Search for the cell housing the specified text and yield its (x, y) center coordinate. 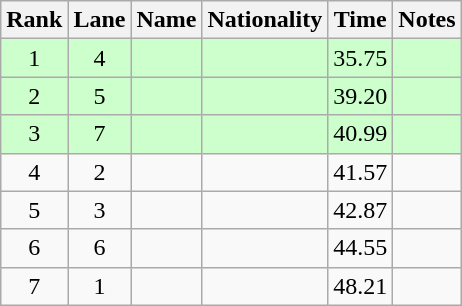
Nationality (265, 20)
44.55 (360, 248)
Lane (100, 20)
Name (166, 20)
Notes (427, 20)
48.21 (360, 286)
39.20 (360, 96)
Time (360, 20)
41.57 (360, 172)
40.99 (360, 134)
42.87 (360, 210)
35.75 (360, 58)
Rank (34, 20)
